Output the [x, y] coordinate of the center of the cell containing the given text.  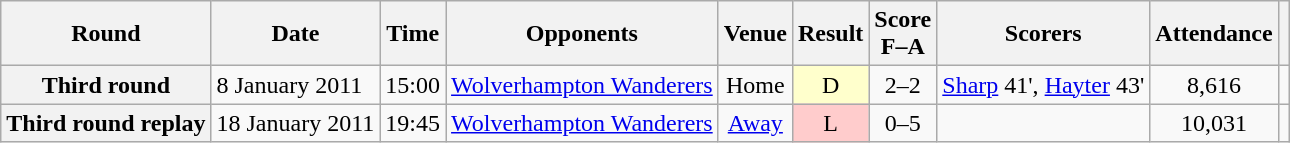
8,616 [1214, 85]
L [830, 123]
Opponents [582, 34]
15:00 [413, 85]
2–2 [903, 85]
Sharp 41', Hayter 43' [1044, 85]
Scorers [1044, 34]
18 January 2011 [296, 123]
ScoreF–A [903, 34]
Third round replay [106, 123]
10,031 [1214, 123]
D [830, 85]
Round [106, 34]
0–5 [903, 123]
Attendance [1214, 34]
Home [755, 85]
Time [413, 34]
19:45 [413, 123]
Venue [755, 34]
Result [830, 34]
Date [296, 34]
Third round [106, 85]
Away [755, 123]
8 January 2011 [296, 85]
